Search for the cell housing the specified text and yield its [x, y] center coordinate. 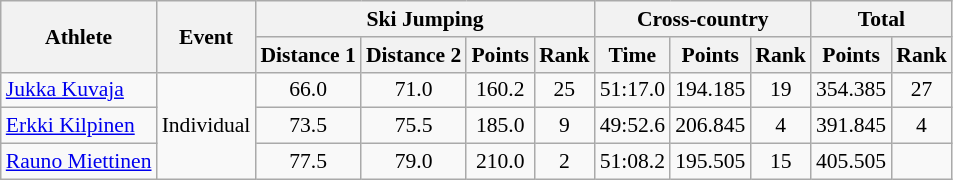
25 [564, 90]
Ski Jumping [424, 19]
206.845 [710, 126]
Athlete [79, 36]
195.505 [710, 162]
391.845 [851, 126]
Individual [206, 126]
210.0 [500, 162]
49:52.6 [632, 126]
354.385 [851, 90]
15 [780, 162]
160.2 [500, 90]
19 [780, 90]
Erkki Kilpinen [79, 126]
Event [206, 36]
27 [922, 90]
Total [882, 19]
73.5 [308, 126]
Rauno Miettinen [79, 162]
Time [632, 55]
66.0 [308, 90]
Distance 1 [308, 55]
Jukka Kuvaja [79, 90]
75.5 [414, 126]
2 [564, 162]
Cross-country [703, 19]
51:17.0 [632, 90]
Distance 2 [414, 55]
51:08.2 [632, 162]
79.0 [414, 162]
185.0 [500, 126]
77.5 [308, 162]
405.505 [851, 162]
194.185 [710, 90]
71.0 [414, 90]
9 [564, 126]
